Locate the cell with the specified text and output its (X, Y) center coordinate. 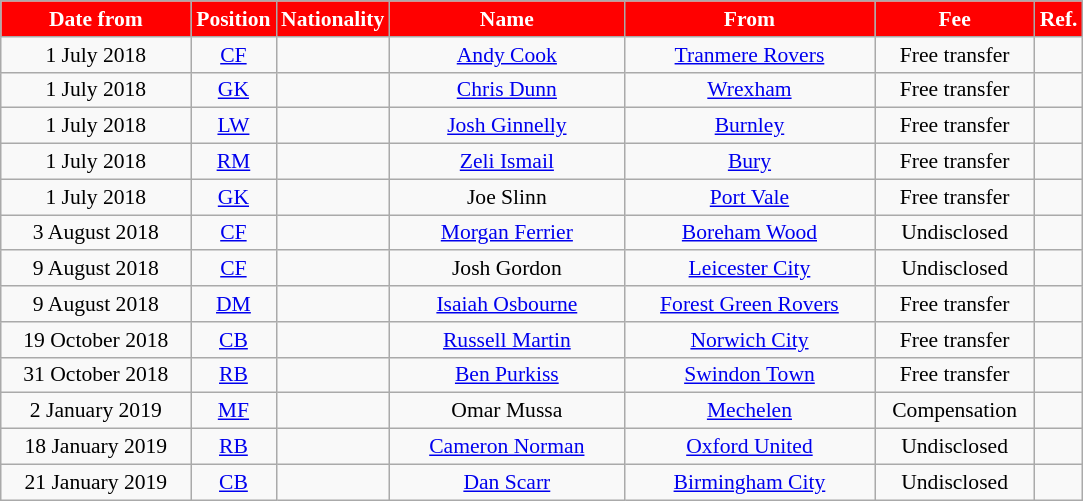
Mechelen (749, 411)
Leicester City (749, 269)
Josh Gordon (506, 269)
Port Vale (749, 197)
Zeli Ismail (506, 162)
Name (506, 19)
Birmingham City (749, 482)
Position (234, 19)
Wrexham (749, 90)
Fee (955, 19)
18 January 2019 (96, 447)
Compensation (955, 411)
Isaiah Osbourne (506, 304)
Date from (96, 19)
Swindon Town (749, 375)
Chris Dunn (506, 90)
Burnley (749, 126)
Joe Slinn (506, 197)
From (749, 19)
31 October 2018 (96, 375)
Bury (749, 162)
Ref. (1059, 19)
MF (234, 411)
Russell Martin (506, 340)
DM (234, 304)
3 August 2018 (96, 233)
RM (234, 162)
Norwich City (749, 340)
2 January 2019 (96, 411)
Ben Purkiss (506, 375)
Josh Ginnelly (506, 126)
Boreham Wood (749, 233)
19 October 2018 (96, 340)
LW (234, 126)
Morgan Ferrier (506, 233)
Cameron Norman (506, 447)
Forest Green Rovers (749, 304)
Andy Cook (506, 55)
Nationality (332, 19)
Tranmere Rovers (749, 55)
Omar Mussa (506, 411)
21 January 2019 (96, 482)
Oxford United (749, 447)
Dan Scarr (506, 482)
